Identify which cell holds the provided text, then report its (x, y) central coordinate. 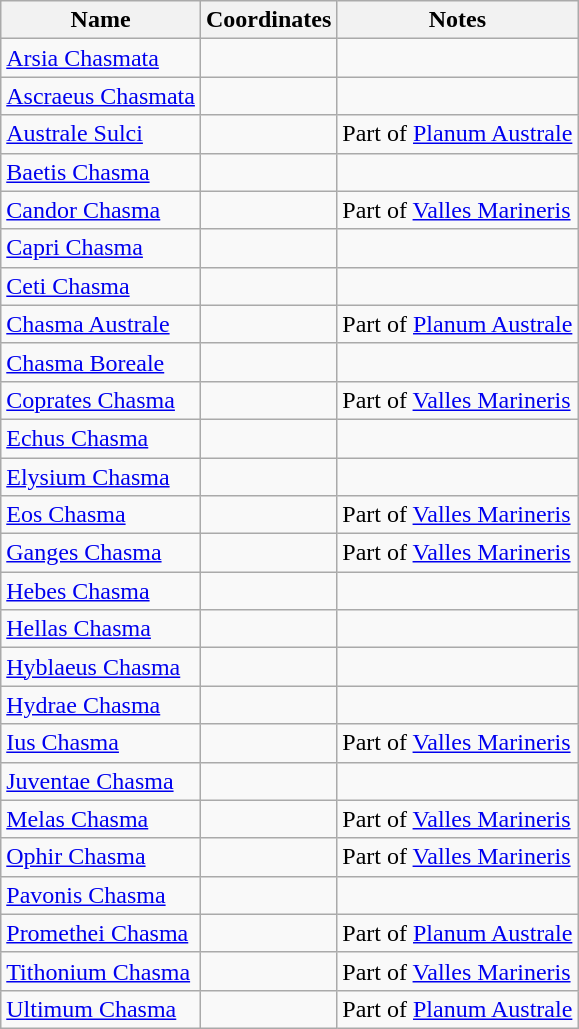
Hebes Chasma (101, 591)
Coprates Chasma (101, 400)
Coordinates (268, 20)
Elysium Chasma (101, 477)
Ceti Chasma (101, 286)
Ophir Chasma (101, 857)
Tithonium Chasma (101, 971)
Australe Sulci (101, 134)
Ultimum Chasma (101, 1009)
Ganges Chasma (101, 553)
Candor Chasma (101, 210)
Juventae Chasma (101, 781)
Pavonis Chasma (101, 895)
Capri Chasma (101, 248)
Echus Chasma (101, 438)
Arsia Chasmata (101, 58)
Name (101, 20)
Eos Chasma (101, 515)
Notes (458, 20)
Chasma Australe (101, 324)
Chasma Boreale (101, 362)
Promethei Chasma (101, 933)
Hellas Chasma (101, 629)
Hydrae Chasma (101, 705)
Ascraeus Chasmata (101, 96)
Melas Chasma (101, 819)
Baetis Chasma (101, 172)
Ius Chasma (101, 743)
Hyblaeus Chasma (101, 667)
